Return the [x, y] coordinate for the center point of the cell that contains the specified text.  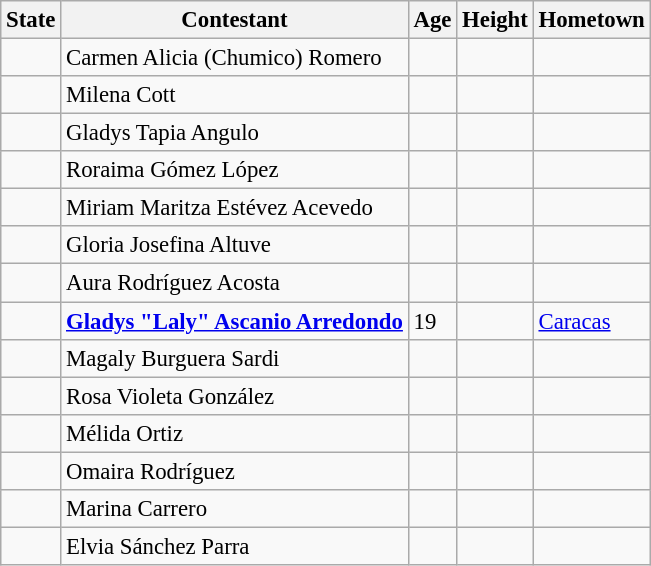
Marina Carrero [235, 509]
Magaly Burguera Sardi [235, 358]
Aura Rodríguez Acosta [235, 283]
Roraima Gómez López [235, 170]
Gloria Josefina Altuve [235, 245]
Height [495, 20]
Mélida Ortiz [235, 433]
Rosa Violeta González [235, 396]
Age [432, 20]
State [31, 20]
Omaira Rodríguez [235, 471]
Elvia Sánchez Parra [235, 546]
Carmen Alicia (Chumico) Romero [235, 58]
Milena Cott [235, 95]
Caracas [592, 321]
Hometown [592, 20]
19 [432, 321]
Gladys Tapia Angulo [235, 133]
Miriam Maritza Estévez Acevedo [235, 208]
Gladys "Laly" Ascanio Arredondo [235, 321]
Contestant [235, 20]
